Capture the cell that displays the provided text and extract its (X, Y) central coordinate. 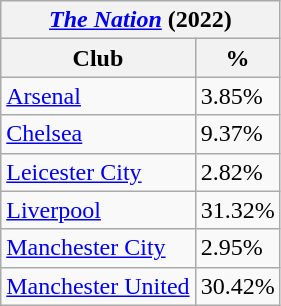
Leicester City (98, 172)
2.82% (238, 172)
30.42% (238, 286)
Chelsea (98, 134)
2.95% (238, 248)
9.37% (238, 134)
Manchester United (98, 286)
Manchester City (98, 248)
Club (98, 58)
The Nation (2022) (140, 20)
Arsenal (98, 96)
3.85% (238, 96)
31.32% (238, 210)
Liverpool (98, 210)
% (238, 58)
